Extract the [X, Y] coordinate from the center of the cell holding the provided text.  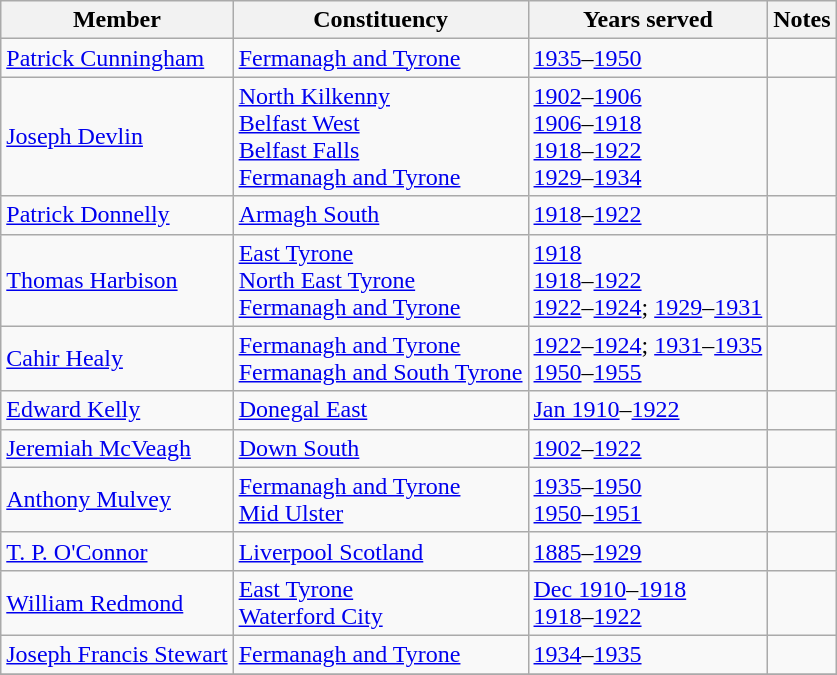
Patrick Cunningham [117, 58]
East TyroneNorth East TyroneFermanagh and Tyrone [380, 280]
Cahir Healy [117, 358]
Thomas Harbison [117, 280]
Fermanagh and TyroneFermanagh and South Tyrone [380, 358]
19181918–19221922–1924; 1929–1931 [648, 280]
Liverpool Scotland [380, 551]
Jeremiah McVeagh [117, 448]
1935–1950 [648, 58]
Years served [648, 20]
Joseph Devlin [117, 136]
1902–19061906–19181918–1922 1929–1934 [648, 136]
Armagh South [380, 215]
1934–1935 [648, 654]
Notes [802, 20]
1922–1924; 1931–1935 1950–1955 [648, 358]
1902–1922 [648, 448]
Patrick Donnelly [117, 215]
Dec 1910–19181918–1922 [648, 602]
Constituency [380, 20]
Joseph Francis Stewart [117, 654]
Edward Kelly [117, 410]
Down South [380, 448]
East TyroneWaterford City [380, 602]
William Redmond [117, 602]
Jan 1910–1922 [648, 410]
T. P. O'Connor [117, 551]
1935–1950 1950–1951 [648, 500]
1918–1922 [648, 215]
1885–1929 [648, 551]
North Kilkenny Belfast WestBelfast FallsFermanagh and Tyrone [380, 136]
Member [117, 20]
Anthony Mulvey [117, 500]
Donegal East [380, 410]
Fermanagh and TyroneMid Ulster [380, 500]
